Capture the cell that displays the provided text and extract its (X, Y) central coordinate. 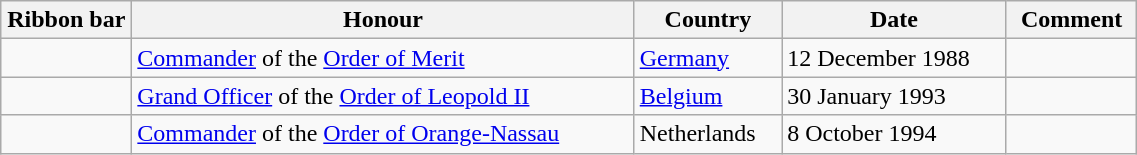
Germany (708, 58)
Ribbon bar (66, 20)
Comment (1071, 20)
Belgium (708, 96)
30 January 1993 (894, 96)
Grand Officer of the Order of Leopold II (383, 96)
12 December 1988 (894, 58)
Country (708, 20)
Commander of the Order of Orange-Nassau (383, 134)
Date (894, 20)
Honour (383, 20)
8 October 1994 (894, 134)
Netherlands (708, 134)
Commander of the Order of Merit (383, 58)
